Pinpoint the cell where the given text exists, returning its (x, y) midpoint coordinate. 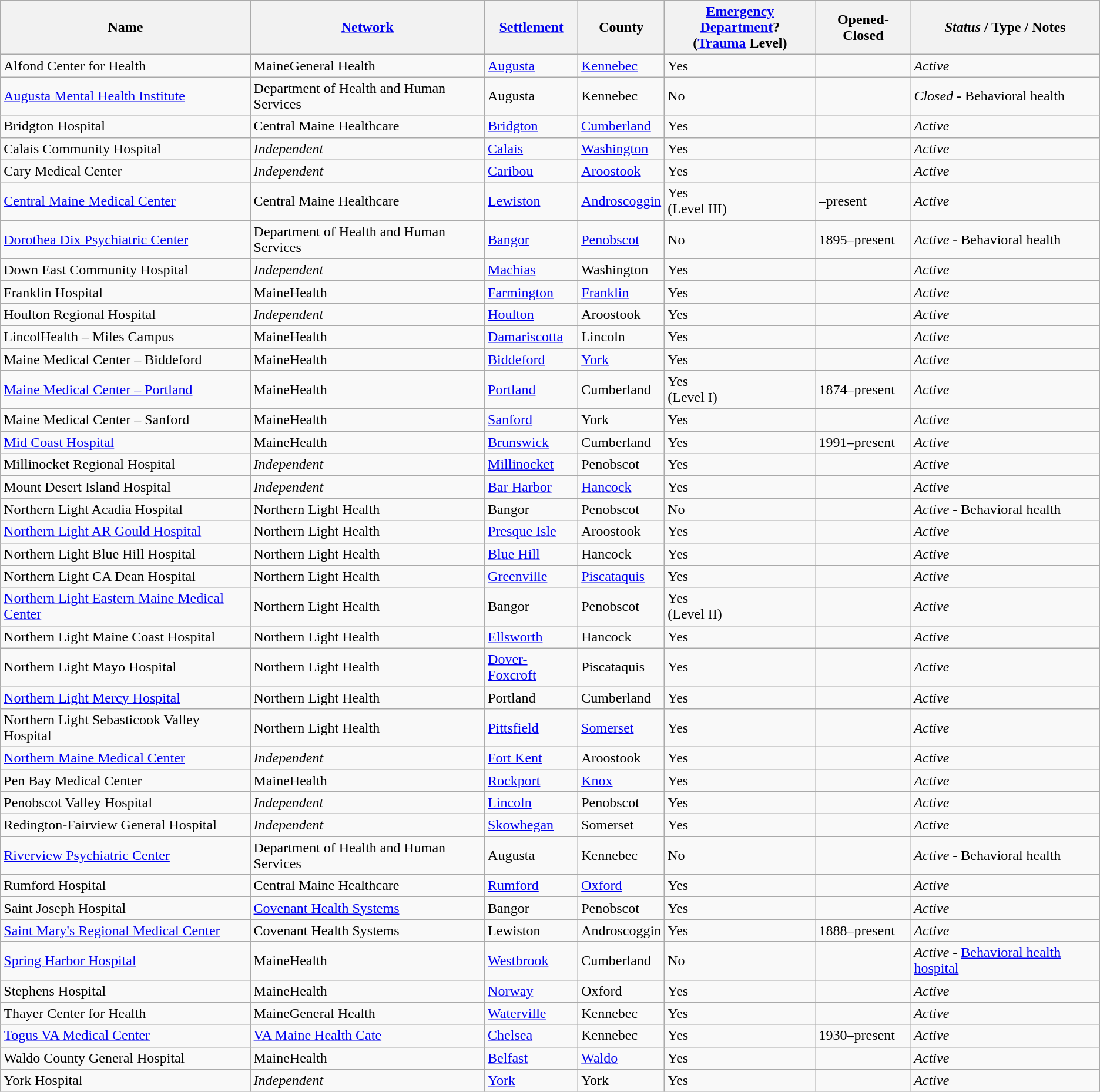
Bridgton Hospital (126, 126)
1874–present (863, 390)
Dorothea Dix Psychiatric Center (126, 240)
Bar Harbor (531, 487)
Northern Light Mayo Hospital (126, 667)
Franklin (622, 292)
Redington-Fairview General Hospital (126, 825)
Settlement (531, 28)
Cary Medical Center (126, 171)
Houlton Regional Hospital (126, 314)
Northern Light CA Dean Hospital (126, 576)
Northern Light AR Gould Hospital (126, 532)
Yes(Level I) (740, 390)
Damariscotta (531, 337)
Down East Community Hospital (126, 270)
Maine Medical Center – Portland (126, 390)
Northern Light Mercy Hospital (126, 697)
Saint Joseph Hospital (126, 908)
Northern Light Eastern Maine Medical Center (126, 606)
Rockport (531, 781)
Saint Mary's Regional Medical Center (126, 930)
Waterville (531, 1013)
Pen Bay Medical Center (126, 781)
Mid Coast Hospital (126, 442)
1888–present (863, 930)
Augusta Mental Health Institute (126, 96)
Alfond Center for Health (126, 66)
Penobscot Valley Hospital (126, 803)
–present (863, 201)
Emergency Department?(Trauma Level) (740, 28)
Rumford Hospital (126, 886)
Houlton (531, 314)
Maine Medical Center – Sanford (126, 420)
Blue Hill (531, 554)
Greenville (531, 576)
Millinocket Regional Hospital (126, 465)
1930–present (863, 1036)
Ellsworth (531, 637)
Franklin Hospital (126, 292)
Bridgton (531, 126)
Caribou (531, 171)
Name (126, 28)
Skowhegan (531, 825)
Status / Type / Notes (1005, 28)
Presque Isle (531, 532)
Active - Behavioral health hospital (1005, 961)
Northern Light Sebasticook Valley Hospital (126, 727)
Northern Light Blue Hill Hospital (126, 554)
Network (368, 28)
York Hospital (126, 1080)
Millinocket (531, 465)
Farmington (531, 292)
Spring Harbor Hospital (126, 961)
Northern Maine Medical Center (126, 758)
Yes(Level III) (740, 201)
Biddeford (531, 359)
Calais Community Hospital (126, 149)
Northern Light Maine Coast Hospital (126, 637)
Mount Desert Island Hospital (126, 487)
Waldo (622, 1058)
Yes(Level II) (740, 606)
County (622, 28)
Togus VA Medical Center (126, 1036)
Chelsea (531, 1036)
Machias (531, 270)
Pittsfield (531, 727)
Rumford (531, 886)
Northern Light Acadia Hospital (126, 509)
Riverview Psychiatric Center (126, 855)
VA Maine Health Cate (368, 1036)
Belfast (531, 1058)
Knox (622, 781)
1991–present (863, 442)
Fort Kent (531, 758)
Thayer Center for Health (126, 1013)
Closed - Behavioral health (1005, 96)
Stephens Hospital (126, 991)
Dover-Foxcroft (531, 667)
Maine Medical Center – Biddeford (126, 359)
LincolHealth – Miles Campus (126, 337)
Calais (531, 149)
Westbrook (531, 961)
Sanford (531, 420)
Opened-Closed (863, 28)
Waldo County General Hospital (126, 1058)
Brunswick (531, 442)
Norway (531, 991)
1895–present (863, 240)
Central Maine Medical Center (126, 201)
